Pinpoint the cell where the given text exists, returning its (x, y) midpoint coordinate. 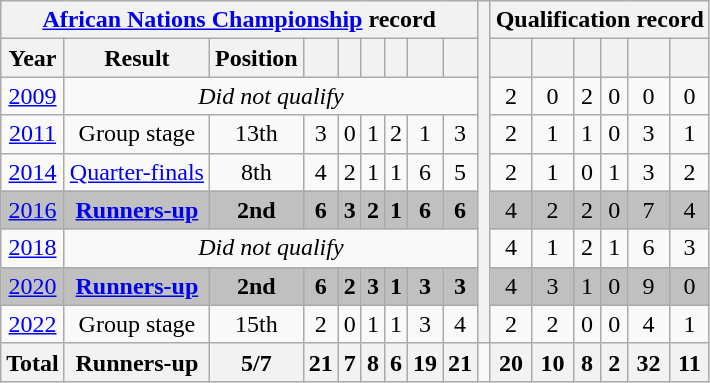
Result (136, 58)
2022 (33, 324)
13th (256, 134)
Position (256, 58)
20 (511, 362)
Quarter-finals (136, 172)
2009 (33, 96)
8th (256, 172)
15th (256, 324)
10 (553, 362)
2014 (33, 172)
2018 (33, 248)
9 (649, 286)
19 (424, 362)
Year (33, 58)
5/7 (256, 362)
11 (689, 362)
Qualification record (600, 20)
Total (33, 362)
African Nations Championship record (240, 20)
5 (460, 172)
2011 (33, 134)
2016 (33, 210)
32 (649, 362)
2020 (33, 286)
